Output the (X, Y) coordinate of the center of the cell containing the given text.  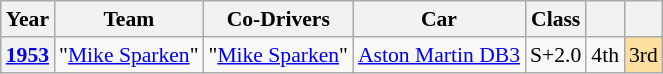
Co-Drivers (278, 19)
1953 (28, 55)
3rd (644, 55)
Class (556, 19)
Year (28, 19)
Team (128, 19)
S+2.0 (556, 55)
Car (439, 19)
Aston Martin DB3 (439, 55)
4th (605, 55)
